Extract the [x, y] coordinate from the center of the cell holding the provided text.  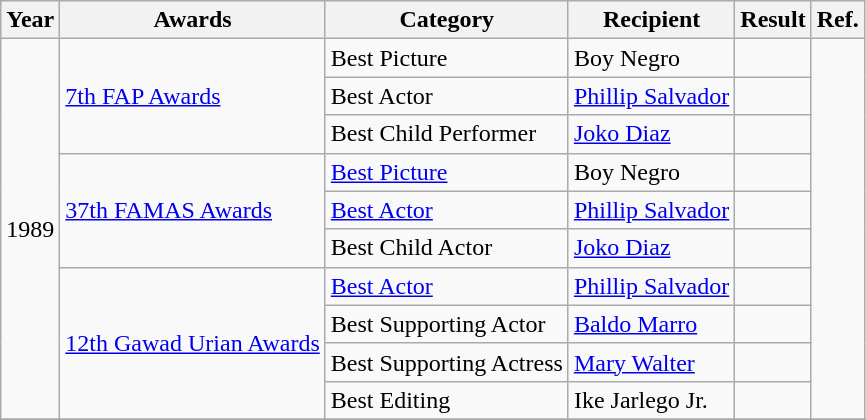
7th FAP Awards [192, 96]
Category [446, 20]
Best Child Actor [446, 248]
Year [30, 20]
37th FAMAS Awards [192, 210]
Recipient [651, 20]
12th Gawad Urian Awards [192, 343]
Result [773, 20]
Best Child Performer [446, 134]
Ref. [838, 20]
Best Supporting Actor [446, 324]
1989 [30, 230]
Mary Walter [651, 362]
Baldo Marro [651, 324]
Best Editing [446, 400]
Best Supporting Actress [446, 362]
Ike Jarlego Jr. [651, 400]
Awards [192, 20]
